Provide the [X, Y] coordinate of the cell's center where the given text is located.  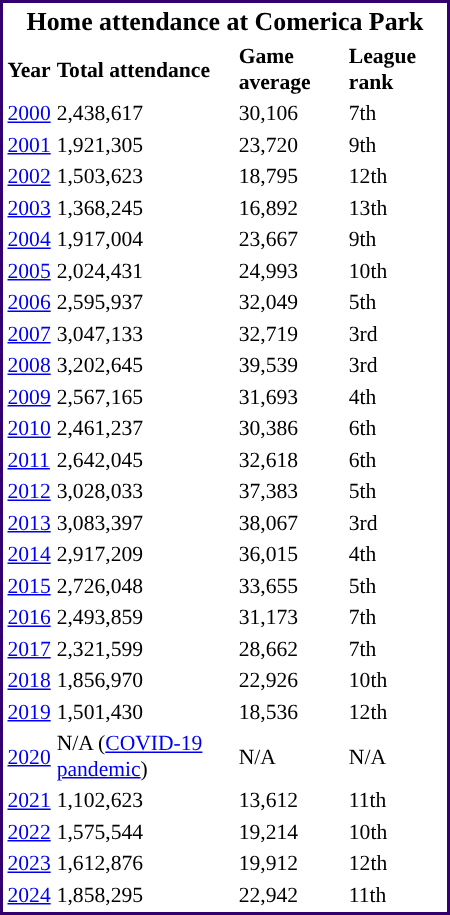
1,501,430 [144, 712]
13,612 [290, 800]
Game average [290, 69]
N/A (COVID-19 pandemic) [144, 756]
2,642,045 [144, 460]
1,503,623 [144, 176]
1,102,623 [144, 800]
13th [396, 208]
1,858,295 [144, 894]
2012 [29, 491]
2005 [29, 270]
30,386 [290, 428]
24,993 [290, 270]
32,049 [290, 302]
3,083,397 [144, 522]
3,028,033 [144, 491]
Home attendance at Comerica Park [225, 22]
16,892 [290, 208]
32,618 [290, 460]
2018 [29, 680]
2,024,431 [144, 270]
2023 [29, 863]
22,926 [290, 680]
2004 [29, 239]
Year [29, 69]
1,612,876 [144, 863]
37,383 [290, 491]
32,719 [290, 334]
2022 [29, 832]
2003 [29, 208]
1,856,970 [144, 680]
2011 [29, 460]
2,438,617 [144, 113]
Total attendance [144, 69]
33,655 [290, 586]
League rank [396, 69]
30,106 [290, 113]
2014 [29, 554]
23,720 [290, 144]
2010 [29, 428]
19,912 [290, 863]
2,321,599 [144, 648]
18,536 [290, 712]
31,693 [290, 396]
2,567,165 [144, 396]
2021 [29, 800]
38,067 [290, 522]
1,921,305 [144, 144]
19,214 [290, 832]
36,015 [290, 554]
2008 [29, 365]
18,795 [290, 176]
2,493,859 [144, 617]
3,047,133 [144, 334]
2009 [29, 396]
39,539 [290, 365]
1,917,004 [144, 239]
2013 [29, 522]
2020 [29, 756]
22,942 [290, 894]
2001 [29, 144]
3,202,645 [144, 365]
2016 [29, 617]
2019 [29, 712]
23,667 [290, 239]
2017 [29, 648]
2000 [29, 113]
2002 [29, 176]
2024 [29, 894]
1,575,544 [144, 832]
31,173 [290, 617]
2,917,209 [144, 554]
2006 [29, 302]
2,461,237 [144, 428]
2007 [29, 334]
2,595,937 [144, 302]
2,726,048 [144, 586]
28,662 [290, 648]
2015 [29, 586]
1,368,245 [144, 208]
